Provide the (x, y) coordinate of the cell's center where the given text is located.  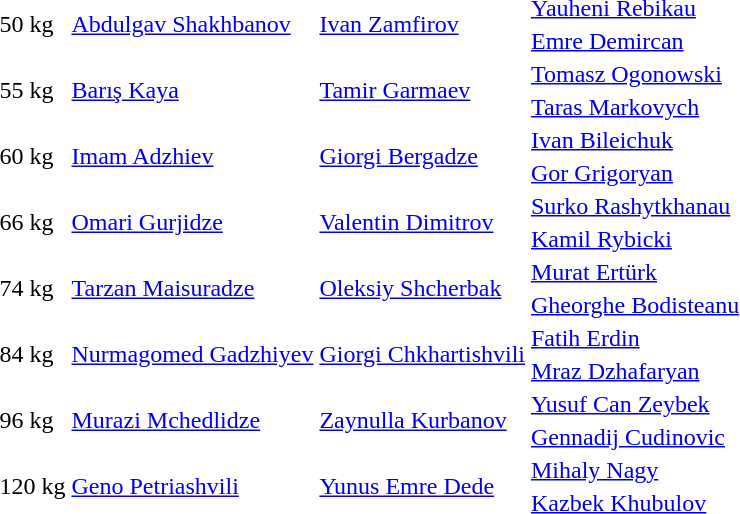
Tomasz Ogonowski (634, 74)
Giorgi Chkhartishvili (422, 354)
Omari Gurjidze (192, 222)
Zaynulla Kurbanov (422, 420)
Taras Markovych (634, 107)
Yusuf Can Zeybek (634, 404)
Murat Ertürk (634, 272)
Ivan Bileichuk (634, 140)
Nurmagomed Gadzhiyev (192, 354)
Mraz Dzhafaryan (634, 371)
Giorgi Bergadze (422, 156)
Imam Adzhiev (192, 156)
Valentin Dimitrov (422, 222)
Kamil Rybicki (634, 239)
Fatih Erdin (634, 338)
Mihaly Nagy (634, 470)
Barış Kaya (192, 90)
Surko Rashytkhanau (634, 206)
Tarzan Maisuradze (192, 288)
Oleksiy Shcherbak (422, 288)
Emre Demircan (634, 41)
Gennadij Cudinovic (634, 437)
Gor Grigoryan (634, 173)
Murazi Mchedlidze (192, 420)
Tamir Garmaev (422, 90)
Gheorghe Bodisteanu (634, 305)
